Return (X, Y) of the center of cell containing provided text 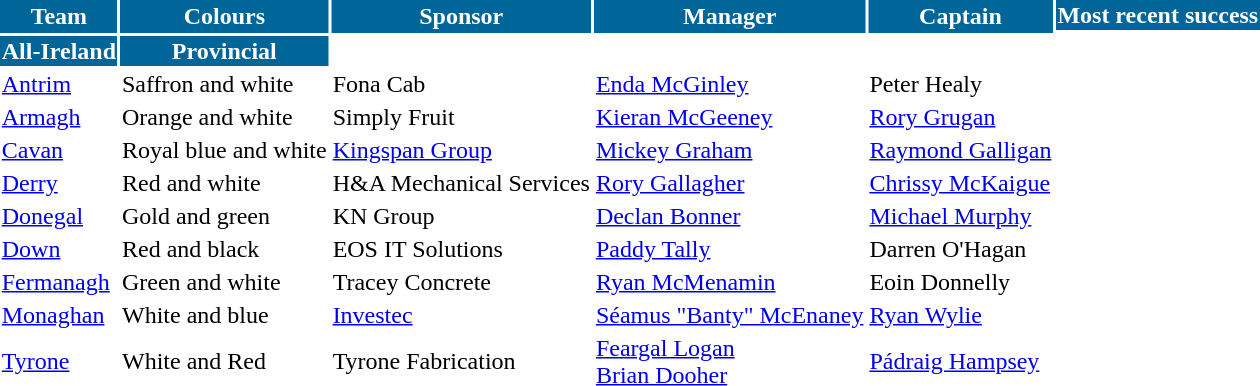
Kieran McGeeney (730, 117)
Cavan (58, 150)
Team (58, 16)
Kingspan Group (461, 150)
Raymond Galligan (960, 150)
Gold and green (224, 216)
Monaghan (58, 315)
Michael Murphy (960, 216)
Peter Healy (960, 84)
Mickey Graham (730, 150)
Enda McGinley (730, 84)
Chrissy McKaigue (960, 183)
All-Ireland (58, 51)
Paddy Tally (730, 249)
Colours (224, 16)
Antrim (58, 84)
Declan Bonner (730, 216)
Rory Gallagher (730, 183)
Down (58, 249)
Orange and white (224, 117)
Red and black (224, 249)
Armagh (58, 117)
Fermanagh (58, 282)
Red and white (224, 183)
Most recent success (1158, 15)
Darren O'Hagan (960, 249)
Manager (730, 16)
Simply Fruit (461, 117)
Investec (461, 315)
Derry (58, 183)
KN Group (461, 216)
Ryan Wylie (960, 315)
Ryan McMenamin (730, 282)
Rory Grugan (960, 117)
White and blue (224, 315)
Provincial (224, 51)
Fona Cab (461, 84)
Donegal (58, 216)
Eoin Donnelly (960, 282)
Sponsor (461, 16)
Saffron and white (224, 84)
EOS IT Solutions (461, 249)
Tracey Concrete (461, 282)
Royal blue and white (224, 150)
Green and white (224, 282)
H&A Mechanical Services (461, 183)
Séamus "Banty" McEnaney (730, 315)
Captain (960, 16)
